Pinpoint the cell where the given text exists, returning its [X, Y] midpoint coordinate. 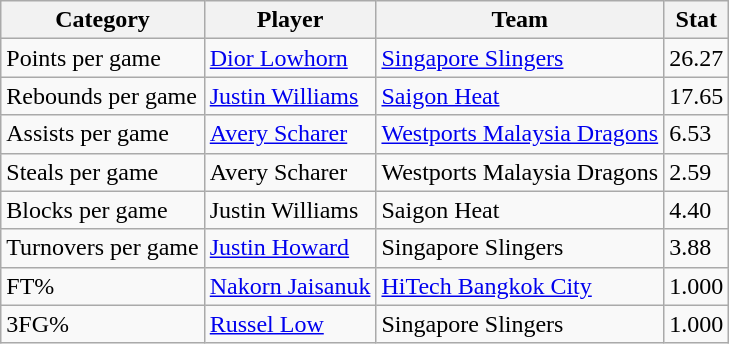
Justin Howard [290, 248]
6.53 [696, 134]
Dior Lowhorn [290, 58]
26.27 [696, 58]
Points per game [102, 58]
3FG% [102, 324]
Blocks per game [102, 210]
Turnovers per game [102, 248]
Player [290, 20]
Nakorn Jaisanuk [290, 286]
2.59 [696, 172]
17.65 [696, 96]
Team [520, 20]
Stat [696, 20]
Assists per game [102, 134]
Rebounds per game [102, 96]
FT% [102, 286]
4.40 [696, 210]
Steals per game [102, 172]
HiTech Bangkok City [520, 286]
3.88 [696, 248]
Russel Low [290, 324]
Category [102, 20]
